Output the (X, Y) coordinate of the center of the cell containing the given text.  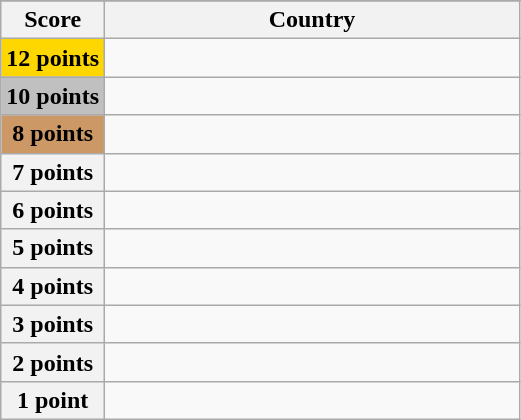
10 points (53, 96)
6 points (53, 210)
2 points (53, 362)
1 point (53, 400)
5 points (53, 248)
Score (53, 20)
4 points (53, 286)
12 points (53, 58)
Country (312, 20)
8 points (53, 134)
3 points (53, 324)
7 points (53, 172)
